Pinpoint the cell where the given text exists, returning its [x, y] midpoint coordinate. 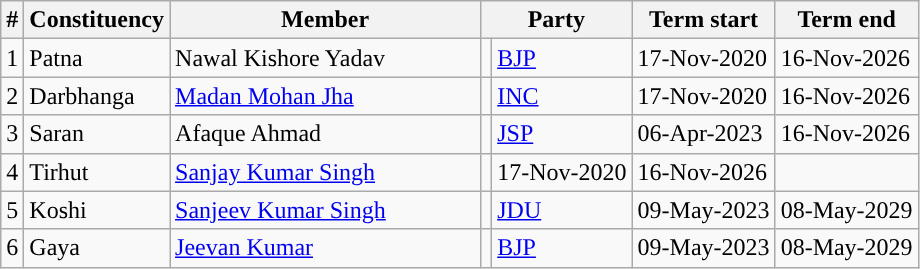
Sanjeev Kumar Singh [326, 210]
Darbhanga [97, 96]
5 [12, 210]
INC [562, 96]
Tirhut [97, 172]
2 [12, 96]
Saran [97, 134]
Sanjay Kumar Singh [326, 172]
Term end [846, 20]
Term start [704, 20]
4 [12, 172]
Constituency [97, 20]
JSP [562, 134]
Koshi [97, 210]
# [12, 20]
JDU [562, 210]
6 [12, 248]
Gaya [97, 248]
Patna [97, 58]
Party [556, 20]
1 [12, 58]
3 [12, 134]
Madan Mohan Jha [326, 96]
06-Apr-2023 [704, 134]
Jeevan Kumar [326, 248]
Member [326, 20]
Nawal Kishore Yadav [326, 58]
Afaque Ahmad [326, 134]
